Capture the cell that displays the provided text and extract its (x, y) central coordinate. 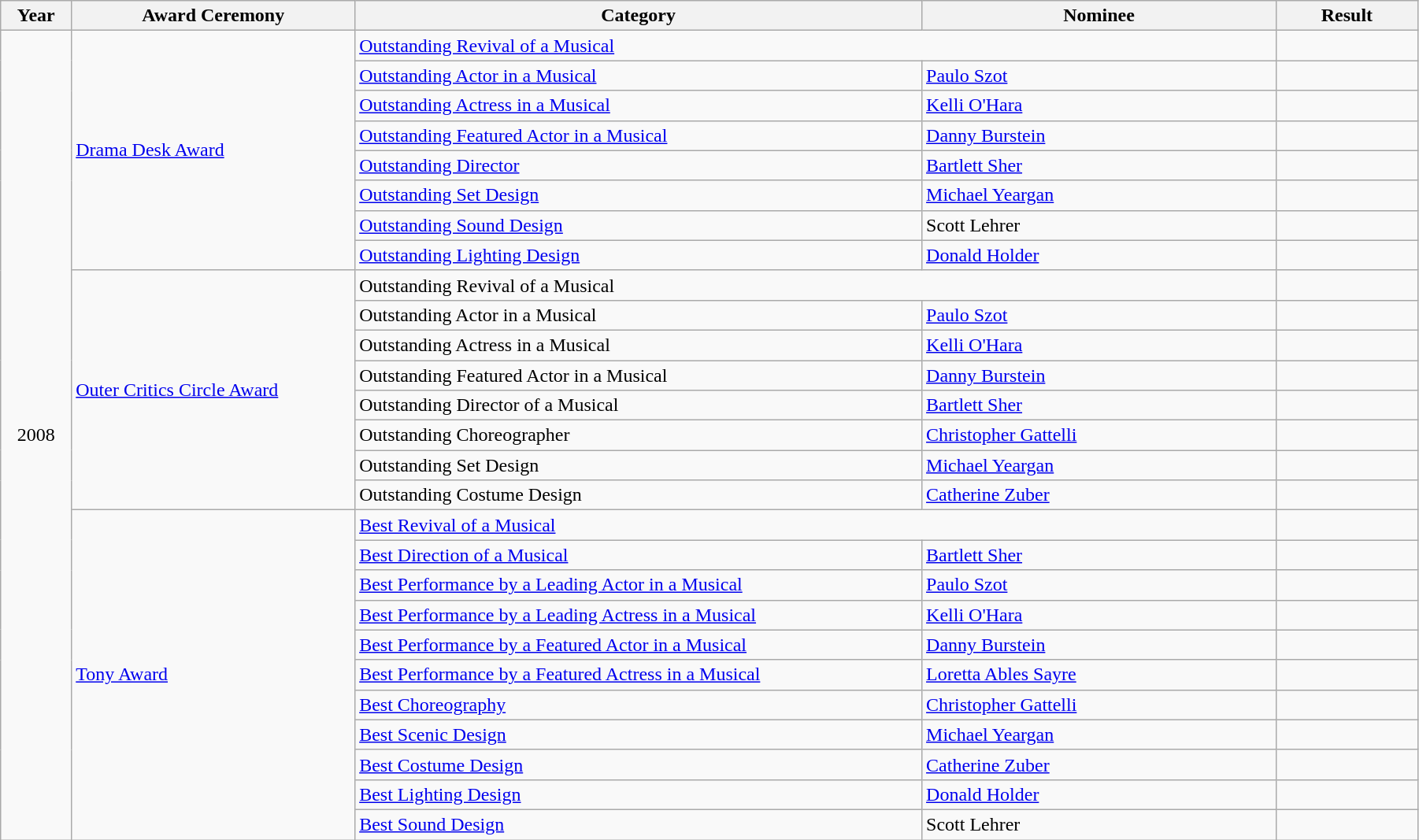
Award Ceremony (213, 16)
Outstanding Lighting Design (639, 255)
Outstanding Sound Design (639, 225)
Drama Desk Award (213, 150)
Outstanding Director of a Musical (639, 405)
Result (1347, 16)
Best Choreography (639, 705)
Best Revival of a Musical (816, 525)
Best Performance by a Featured Actress in a Musical (639, 675)
Outstanding Costume Design (639, 495)
Best Direction of a Musical (639, 555)
2008 (36, 435)
Loretta Ables Sayre (1099, 675)
Best Lighting Design (639, 794)
Best Performance by a Leading Actress in a Musical (639, 615)
Tony Award (213, 675)
Category (639, 16)
Nominee (1099, 16)
Best Sound Design (639, 824)
Outstanding Choreographer (639, 435)
Outstanding Director (639, 165)
Best Performance by a Leading Actor in a Musical (639, 585)
Outer Critics Circle Award (213, 390)
Year (36, 16)
Best Performance by a Featured Actor in a Musical (639, 645)
Best Scenic Design (639, 735)
Best Costume Design (639, 764)
